Pinpoint the cell where the given text exists, returning its (x, y) midpoint coordinate. 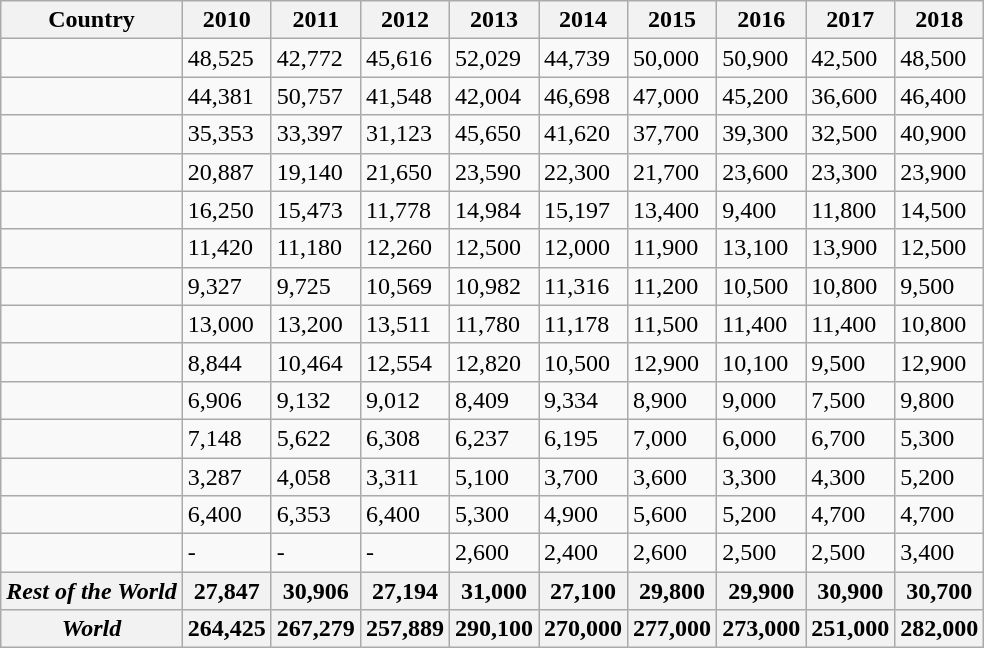
22,300 (584, 172)
3,311 (404, 477)
36,600 (850, 96)
11,316 (584, 286)
6,195 (584, 438)
32,500 (850, 134)
42,500 (850, 58)
11,780 (494, 324)
40,900 (940, 134)
4,300 (850, 477)
13,000 (226, 324)
11,500 (672, 324)
13,511 (404, 324)
41,548 (404, 96)
27,847 (226, 591)
11,180 (316, 248)
2017 (850, 20)
23,300 (850, 172)
30,700 (940, 591)
10,982 (494, 286)
12,260 (404, 248)
11,800 (850, 210)
44,739 (584, 58)
23,900 (940, 172)
273,000 (762, 629)
3,700 (584, 477)
21,700 (672, 172)
12,554 (404, 362)
10,100 (762, 362)
Rest of the World (92, 591)
46,400 (940, 96)
31,000 (494, 591)
13,100 (762, 248)
11,420 (226, 248)
2016 (762, 20)
11,200 (672, 286)
33,397 (316, 134)
9,800 (940, 400)
12,000 (584, 248)
47,000 (672, 96)
290,100 (494, 629)
27,194 (404, 591)
14,984 (494, 210)
45,200 (762, 96)
282,000 (940, 629)
48,525 (226, 58)
277,000 (672, 629)
42,772 (316, 58)
9,000 (762, 400)
9,327 (226, 286)
2014 (584, 20)
4,900 (584, 515)
45,650 (494, 134)
270,000 (584, 629)
5,100 (494, 477)
19,140 (316, 172)
30,900 (850, 591)
7,000 (672, 438)
23,600 (762, 172)
15,197 (584, 210)
13,900 (850, 248)
16,250 (226, 210)
Country (92, 20)
11,178 (584, 324)
44,381 (226, 96)
9,334 (584, 400)
3,600 (672, 477)
46,698 (584, 96)
29,900 (762, 591)
12,820 (494, 362)
52,029 (494, 58)
264,425 (226, 629)
2013 (494, 20)
World (92, 629)
2018 (940, 20)
2010 (226, 20)
10,569 (404, 286)
11,900 (672, 248)
15,473 (316, 210)
39,300 (762, 134)
6,000 (762, 438)
20,887 (226, 172)
5,600 (672, 515)
14,500 (940, 210)
45,616 (404, 58)
48,500 (940, 58)
267,279 (316, 629)
6,906 (226, 400)
13,200 (316, 324)
29,800 (672, 591)
42,004 (494, 96)
50,900 (762, 58)
10,464 (316, 362)
50,757 (316, 96)
21,650 (404, 172)
7,148 (226, 438)
8,844 (226, 362)
3,300 (762, 477)
4,058 (316, 477)
37,700 (672, 134)
6,353 (316, 515)
8,900 (672, 400)
11,778 (404, 210)
6,237 (494, 438)
31,123 (404, 134)
257,889 (404, 629)
251,000 (850, 629)
9,400 (762, 210)
8,409 (494, 400)
6,308 (404, 438)
2015 (672, 20)
50,000 (672, 58)
35,353 (226, 134)
5,622 (316, 438)
27,100 (584, 591)
7,500 (850, 400)
3,287 (226, 477)
9,012 (404, 400)
3,400 (940, 553)
2,400 (584, 553)
41,620 (584, 134)
30,906 (316, 591)
13,400 (672, 210)
6,700 (850, 438)
2012 (404, 20)
9,132 (316, 400)
23,590 (494, 172)
9,725 (316, 286)
2011 (316, 20)
